Pinpoint the cell where the given text exists, returning its (X, Y) midpoint coordinate. 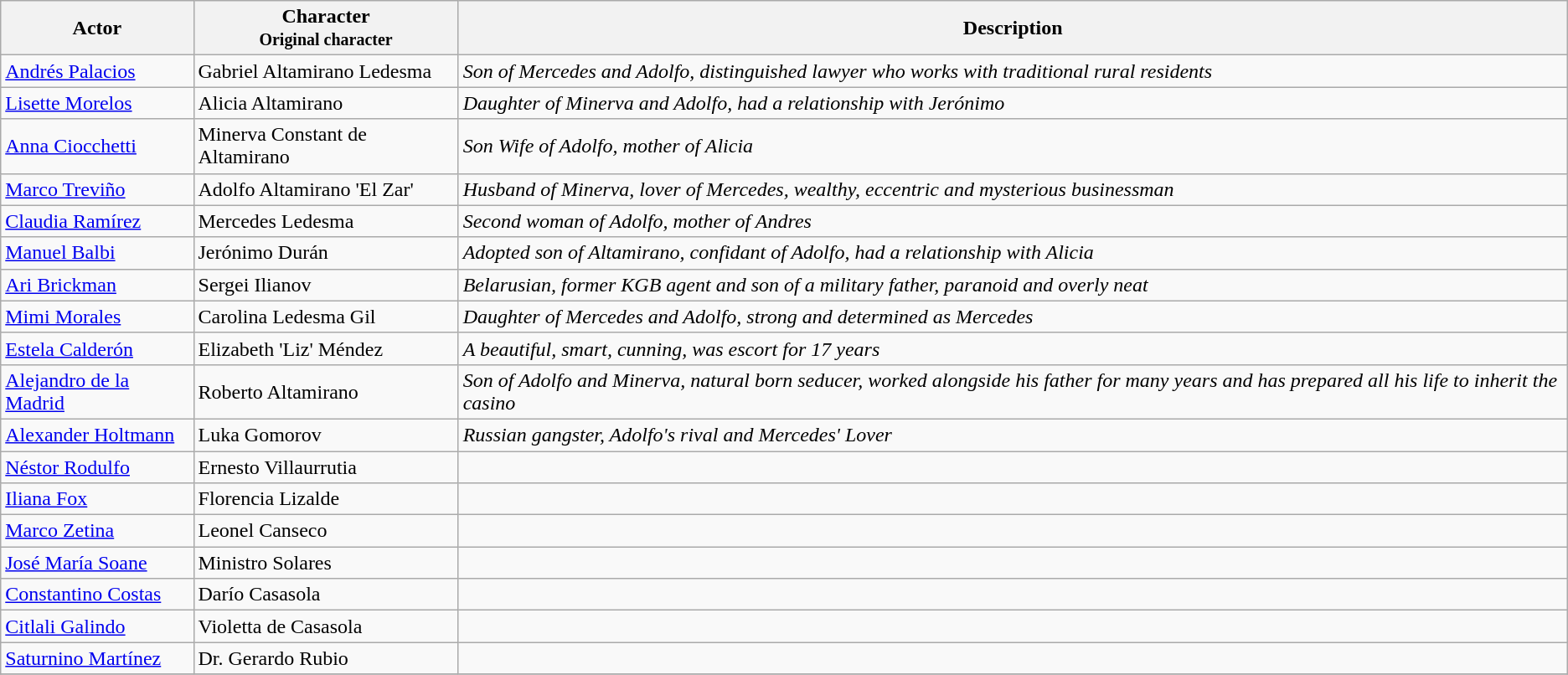
Sergei Ilianov (326, 285)
Roberto Altamirano (326, 392)
Russian gangster, Adolfo's rival and Mercedes' Lover (1013, 435)
Ernesto Villaurrutia (326, 466)
Actor (97, 28)
Elizabeth 'Liz' Méndez (326, 348)
Mercedes Ledesma (326, 221)
Constantino Costas (97, 595)
Husband of Minerva, lover of Mercedes, wealthy, eccentric and mysterious businessman (1013, 189)
Marco Treviño (97, 189)
Saturnino Martínez (97, 658)
Marco Zetina (97, 531)
Florencia Lizalde (326, 499)
Daughter of Minerva and Adolfo, had a relationship with Jerónimo (1013, 103)
Alexander Holtmann (97, 435)
Néstor Rodulfo (97, 466)
Darío Casasola (326, 595)
Citlali Galindo (97, 626)
Ministro Solares (326, 563)
Jerónimo Durán (326, 253)
Alejandro de la Madrid (97, 392)
Son of Mercedes and Adolfo, distinguished lawyer who works with traditional rural residents (1013, 71)
Carolina Ledesma Gil (326, 317)
Son of Adolfo and Minerva, natural born seducer, worked alongside his father for many years and has prepared all his life to inherit the casino (1013, 392)
Iliana Fox (97, 499)
Daughter of Mercedes and Adolfo, strong and determined as Mercedes (1013, 317)
Alicia Altamirano (326, 103)
A beautiful, smart, cunning, was escort for 17 years (1013, 348)
Description (1013, 28)
Leonel Canseco (326, 531)
José María Soane (97, 563)
Adolfo Altamirano 'El Zar' (326, 189)
Anna Ciocchetti (97, 146)
Andrés Palacios (97, 71)
CharacterOriginal character (326, 28)
Lisette Morelos (97, 103)
Estela Calderón (97, 348)
Gabriel Altamirano Ledesma (326, 71)
Second woman of Adolfo, mother of Andres (1013, 221)
Adopted son of Altamirano, confidant of Adolfo, had a relationship with Alicia (1013, 253)
Son Wife of Adolfo, mother of Alicia (1013, 146)
Luka Gomorov (326, 435)
Dr. Gerardo Rubio (326, 658)
Violetta de Casasola (326, 626)
Ari Brickman (97, 285)
Manuel Balbi (97, 253)
Claudia Ramírez (97, 221)
Belarusian, former KGB agent and son of a military father, paranoid and overly neat (1013, 285)
Minerva Constant de Altamirano (326, 146)
Mimi Morales (97, 317)
